Scan for the cell matching the given text and deliver its [X, Y] coordinate at center. 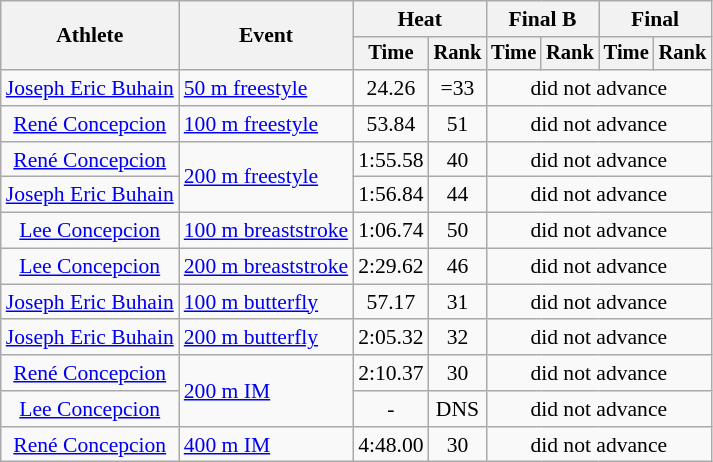
40 [458, 160]
1:55.58 [390, 160]
2:05.32 [390, 338]
Final B [542, 19]
Final [655, 19]
100 m breaststroke [266, 231]
31 [458, 302]
50 [458, 231]
2:10.37 [390, 373]
200 m butterfly [266, 338]
2:29.62 [390, 267]
44 [458, 195]
53.84 [390, 124]
Event [266, 36]
Athlete [90, 36]
30 [458, 373]
200 m breaststroke [266, 267]
100 m freestyle [266, 124]
50 m freestyle [266, 88]
24.26 [390, 88]
Heat [420, 19]
1:56.84 [390, 195]
32 [458, 338]
DNS [458, 409]
- [390, 409]
100 m butterfly [266, 302]
51 [458, 124]
1:06.74 [390, 231]
200 m freestyle [266, 178]
=33 [458, 88]
57.17 [390, 302]
46 [458, 267]
200 m IM [266, 390]
